Output the (X, Y) coordinate of the center of the cell containing the given text.  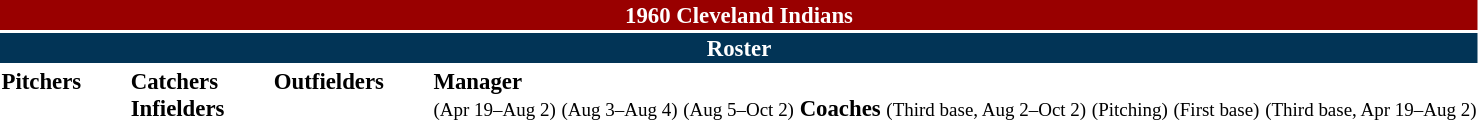
Roster (739, 48)
1960 Cleveland Indians (739, 15)
